Identify which cell holds the provided text, then report its (X, Y) central coordinate. 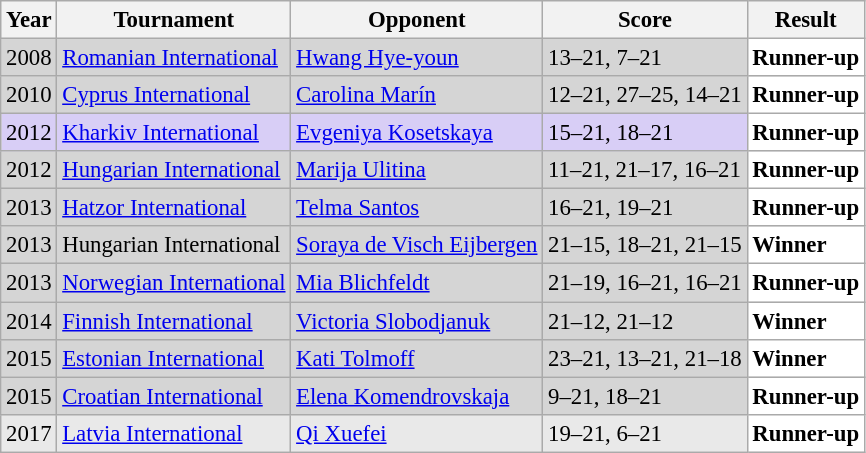
11–21, 21–17, 16–21 (645, 170)
13–21, 7–21 (645, 58)
Estonian International (174, 358)
Year (29, 20)
Kati Tolmoff (417, 358)
Romanian International (174, 58)
Hwang Hye-youn (417, 58)
Finnish International (174, 321)
Croatian International (174, 396)
Mia Blichfeldt (417, 283)
Marija Ulitina (417, 170)
Tournament (174, 20)
16–21, 19–21 (645, 208)
15–21, 18–21 (645, 133)
Kharkiv International (174, 133)
Cyprus International (174, 95)
21–19, 16–21, 16–21 (645, 283)
12–21, 27–25, 14–21 (645, 95)
19–21, 6–21 (645, 433)
21–12, 21–12 (645, 321)
Victoria Slobodjanuk (417, 321)
Result (806, 20)
Elena Komendrovskaja (417, 396)
2017 (29, 433)
2010 (29, 95)
Norwegian International (174, 283)
21–15, 18–21, 21–15 (645, 245)
Soraya de Visch Eijbergen (417, 245)
Hatzor International (174, 208)
Latvia International (174, 433)
2008 (29, 58)
Qi Xuefei (417, 433)
Score (645, 20)
Evgeniya Kosetskaya (417, 133)
Telma Santos (417, 208)
Opponent (417, 20)
Carolina Marín (417, 95)
2014 (29, 321)
23–21, 13–21, 21–18 (645, 358)
9–21, 18–21 (645, 396)
